From the cell containing the given text, extract its center point as [x, y] coordinate. 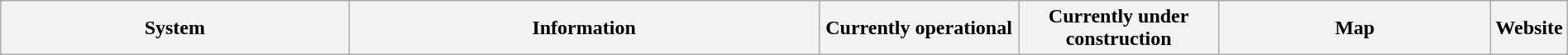
Website [1529, 28]
Map [1355, 28]
Currently operational [918, 28]
Currently under construction [1119, 28]
System [175, 28]
Information [584, 28]
